For the text-containing cell, return its midpoint in (x, y) coordinate format. 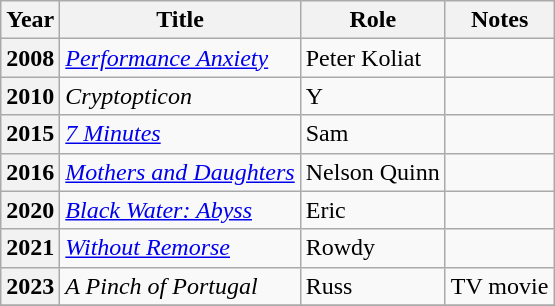
Year (30, 20)
Title (180, 20)
Cryptopticon (180, 96)
Eric (372, 210)
Performance Anxiety (180, 58)
Without Remorse (180, 248)
A Pinch of Portugal (180, 286)
TV movie (500, 286)
Peter Koliat (372, 58)
2020 (30, 210)
Russ (372, 286)
Rowdy (372, 248)
Role (372, 20)
Black Water: Abyss (180, 210)
2023 (30, 286)
2015 (30, 134)
Notes (500, 20)
Nelson Quinn (372, 172)
2010 (30, 96)
2016 (30, 172)
Mothers and Daughters (180, 172)
Sam (372, 134)
2021 (30, 248)
Y (372, 96)
7 Minutes (180, 134)
2008 (30, 58)
